Find where the given text appears and provide that cell's center as (X, Y) coordinate. 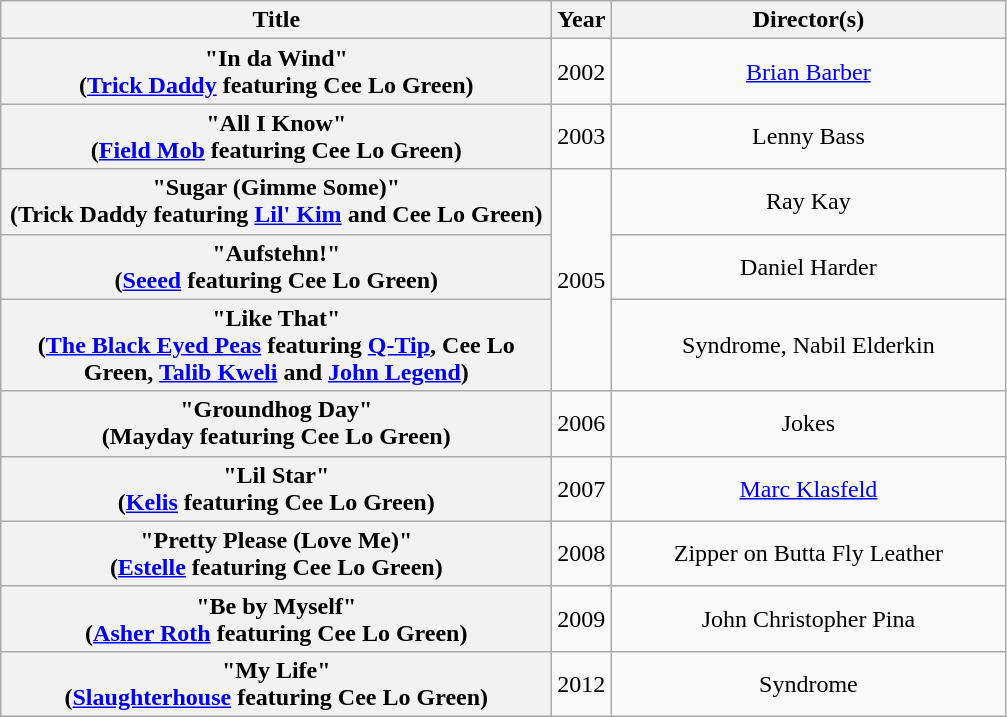
Ray Kay (808, 202)
Zipper on Butta Fly Leather (808, 554)
"Lil Star"(Kelis featuring Cee Lo Green) (276, 488)
2002 (582, 72)
John Christopher Pina (808, 618)
Director(s) (808, 20)
Year (582, 20)
Daniel Harder (808, 266)
Syndrome, Nabil Elderkin (808, 345)
2005 (582, 280)
"Aufstehn!"(Seeed featuring Cee Lo Green) (276, 266)
2003 (582, 136)
Syndrome (808, 684)
2007 (582, 488)
Title (276, 20)
Marc Klasfeld (808, 488)
2008 (582, 554)
"Be by Myself"(Asher Roth featuring Cee Lo Green) (276, 618)
"Sugar (Gimme Some)"(Trick Daddy featuring Lil' Kim and Cee Lo Green) (276, 202)
"All I Know"(Field Mob featuring Cee Lo Green) (276, 136)
"In da Wind"(Trick Daddy featuring Cee Lo Green) (276, 72)
2012 (582, 684)
"Pretty Please (Love Me)"(Estelle featuring Cee Lo Green) (276, 554)
Jokes (808, 424)
2009 (582, 618)
2006 (582, 424)
"Like That"(The Black Eyed Peas featuring Q-Tip, Cee Lo Green, Talib Kweli and John Legend) (276, 345)
Brian Barber (808, 72)
"Groundhog Day"(Mayday featuring Cee Lo Green) (276, 424)
"My Life"(Slaughterhouse featuring Cee Lo Green) (276, 684)
Lenny Bass (808, 136)
